Search for the cell housing the specified text and yield its [x, y] center coordinate. 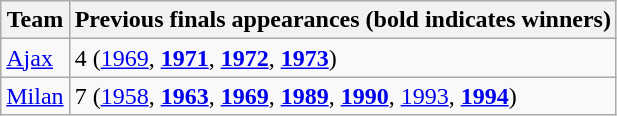
7 (1958, 1963, 1969, 1989, 1990, 1993, 1994) [342, 96]
Team [35, 20]
Previous finals appearances (bold indicates winners) [342, 20]
Milan [35, 96]
4 (1969, 1971, 1972, 1973) [342, 58]
Ajax [35, 58]
